Pinpoint the cell where the given text exists, returning its (X, Y) midpoint coordinate. 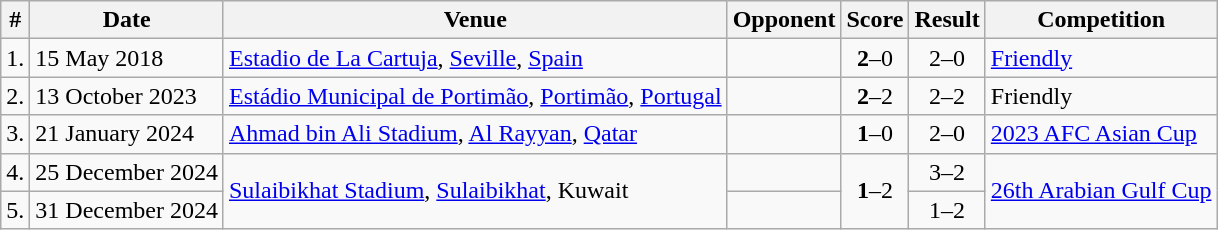
25 December 2024 (127, 172)
31 December 2024 (127, 210)
1. (16, 58)
26th Arabian Gulf Cup (1101, 191)
21 January 2024 (127, 134)
15 May 2018 (127, 58)
3. (16, 134)
Estádio Municipal de Portimão, Portimão, Portugal (475, 96)
Ahmad bin Ali Stadium, Al Rayyan, Qatar (475, 134)
Date (127, 20)
Result (947, 20)
Score (875, 20)
Opponent (784, 20)
# (16, 20)
Venue (475, 20)
5. (16, 210)
2023 AFC Asian Cup (1101, 134)
3–2 (947, 172)
Competition (1101, 20)
1–0 (875, 134)
4. (16, 172)
Sulaibikhat Stadium, Sulaibikhat, Kuwait (475, 191)
Estadio de La Cartuja, Seville, Spain (475, 58)
2. (16, 96)
13 October 2023 (127, 96)
